Detect which cell encompasses the target text, then output its [X, Y] center coordinate. 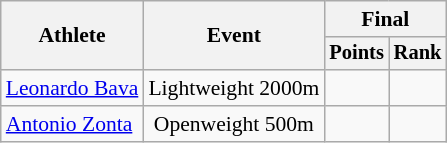
Final [385, 19]
Lightweight 2000m [234, 88]
Event [234, 36]
Points [356, 54]
Leonardo Bava [72, 88]
Openweight 500m [234, 124]
Rank [418, 54]
Antonio Zonta [72, 124]
Athlete [72, 36]
